Provide the (x, y) coordinate of the cell's center where the given text is located.  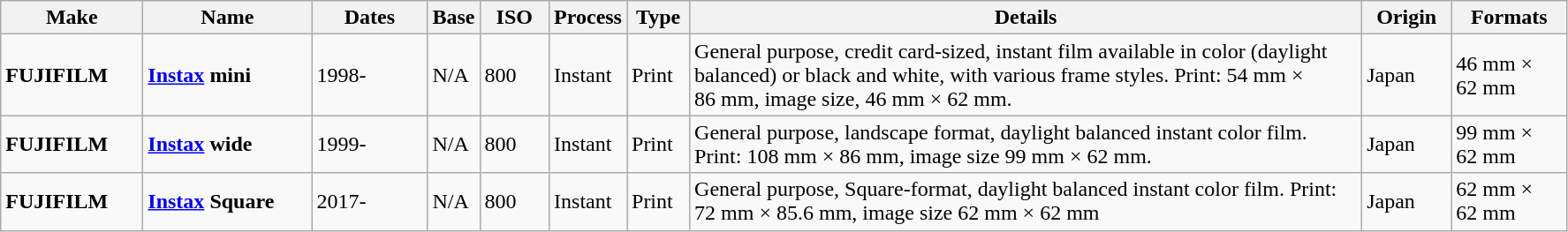
Instax mini (228, 75)
Formats (1509, 18)
Instax Square (228, 201)
General purpose, landscape format, daylight balanced instant color film. Print: 108 mm × 86 mm, image size 99 mm × 62 mm. (1026, 145)
Details (1026, 18)
Base (454, 18)
62 mm × 62 mm (1509, 201)
1999- (369, 145)
Make (72, 18)
General purpose, Square-format, daylight balanced instant color film. Print: 72 mm × 85.6 mm, image size 62 mm × 62 mm (1026, 201)
Type (659, 18)
Instax wide (228, 145)
1998- (369, 75)
99 mm × 62 mm (1509, 145)
Origin (1406, 18)
ISO (514, 18)
Dates (369, 18)
Name (228, 18)
2017- (369, 201)
Process (588, 18)
46 mm × 62 mm (1509, 75)
